Return the (x, y) coordinate for the center point of the cell that contains the specified text.  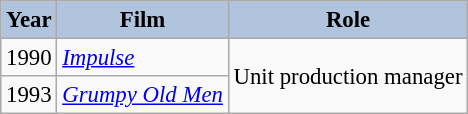
Role (348, 20)
Film (142, 20)
Impulse (142, 58)
Year (29, 20)
1993 (29, 95)
Unit production manager (348, 76)
Grumpy Old Men (142, 95)
1990 (29, 58)
